Detect which cell encompasses the target text, then output its [x, y] center coordinate. 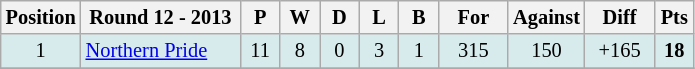
L [379, 17]
8 [300, 51]
Round 12 - 2013 [161, 17]
W [300, 17]
For [474, 17]
Pts [674, 17]
11 [260, 51]
P [260, 17]
315 [474, 51]
0 [340, 51]
Position [41, 17]
+165 [620, 51]
3 [379, 51]
Northern Pride [161, 51]
Against [546, 17]
150 [546, 51]
Diff [620, 17]
B [419, 17]
18 [674, 51]
D [340, 17]
